Search for the cell housing the specified text and yield its (x, y) center coordinate. 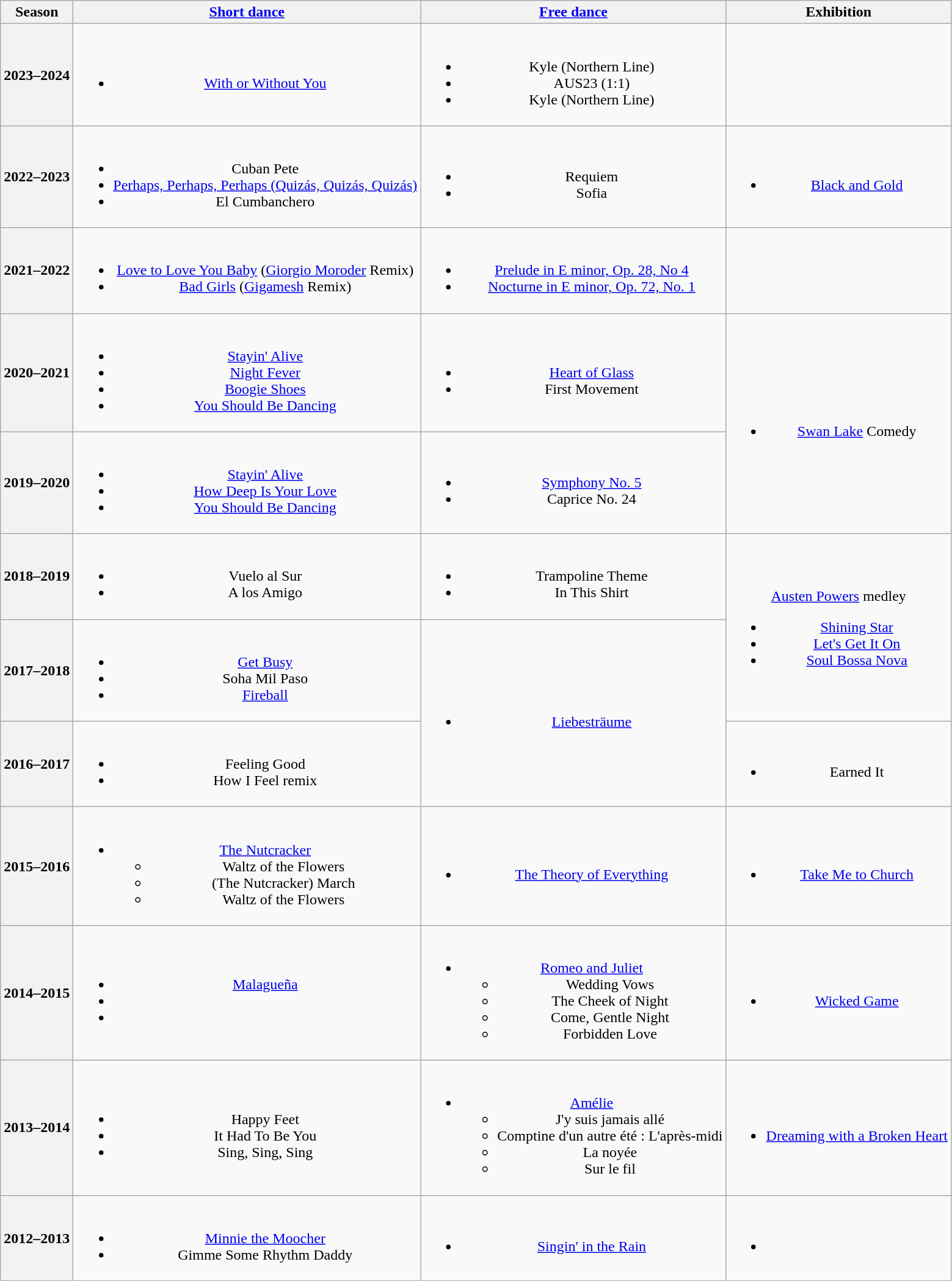
With or Without You (247, 74)
Trampoline ThemeIn This Shirt (573, 576)
Cuban Pete Perhaps, Perhaps, Perhaps (Quizás, Quizás, Quizás) El Cumbanchero (247, 177)
Exhibition (838, 12)
Stayin' Alive Night Fever Boogie Shoes You Should Be Dancing (247, 372)
The Nutcracker Waltz of the Flowers (The Nutcracker) March Waltz of the Flowers (247, 866)
Love to Love You Baby (Giorgio Moroder Remix) Bad Girls (Gigamesh Remix) (247, 270)
Black and Gold (838, 177)
Heart of Glass First Movement (573, 372)
The Theory of Everything (573, 866)
Requiem Sofia (573, 177)
2017–2018 (37, 670)
Short dance (247, 12)
Minnie the Moocher Gimme Some Rhythm Daddy (247, 1238)
Take Me to Church (838, 866)
2014–2015 (37, 993)
Romeo and Juliet Wedding VowsThe Cheek of NightCome, Gentle NightForbidden Love (573, 993)
2022–2023 (37, 177)
Austen Powers medleyShining Star Let's Get It On Soul Bossa Nova (838, 628)
2018–2019 (37, 576)
Symphony No. 5 Caprice No. 24 (573, 482)
2013–2014 (37, 1127)
2016–2017 (37, 764)
Amélie J'y suis jamais alléComptine d'un autre été : L'après-midiLa noyéeSur le fil (573, 1127)
2021–2022 (37, 270)
Prelude in E minor, Op. 28, No 4Nocturne in E minor, Op. 72, No. 1 (573, 270)
Season (37, 12)
2012–2013 (37, 1238)
Liebesträume (573, 713)
Kyle (Northern Line) AUS23 (1:1) Kyle (Northern Line) (573, 74)
Dreaming with a Broken Heart (838, 1127)
Earned It (838, 764)
Happy FeetIt Had To Be You Sing, Sing, Sing (247, 1127)
2019–2020 (37, 482)
Swan Lake Comedy (838, 424)
Malagueña (247, 993)
Stayin' Alive How Deep Is Your Love You Should Be Dancing (247, 482)
Free dance (573, 12)
Feeling Good How I Feel remix (247, 764)
2015–2016 (37, 866)
Get Busy Soha Mil Paso Fireball (247, 670)
2020–2021 (37, 372)
Singin' in the Rain (573, 1238)
Vuelo al Sur A los Amigo (247, 576)
Wicked Game (838, 993)
2023–2024 (37, 74)
